For the text-containing cell, return its midpoint in (X, Y) coordinate format. 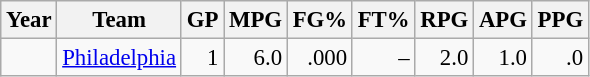
GP (202, 20)
FG% (320, 20)
Team (119, 20)
Philadelphia (119, 58)
.000 (320, 58)
PPG (560, 20)
6.0 (256, 58)
– (384, 58)
Year (29, 20)
1 (202, 58)
MPG (256, 20)
.0 (560, 58)
RPG (444, 20)
FT% (384, 20)
APG (504, 20)
2.0 (444, 58)
1.0 (504, 58)
